Find where the given text appears and provide that cell's center as (X, Y) coordinate. 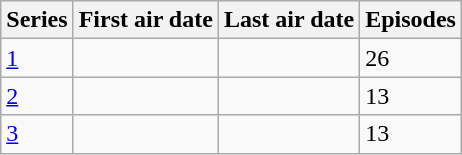
26 (411, 58)
2 (37, 96)
First air date (146, 20)
1 (37, 58)
Last air date (288, 20)
Series (37, 20)
3 (37, 134)
Episodes (411, 20)
